Scan for the cell matching the given text and deliver its (x, y) coordinate at center. 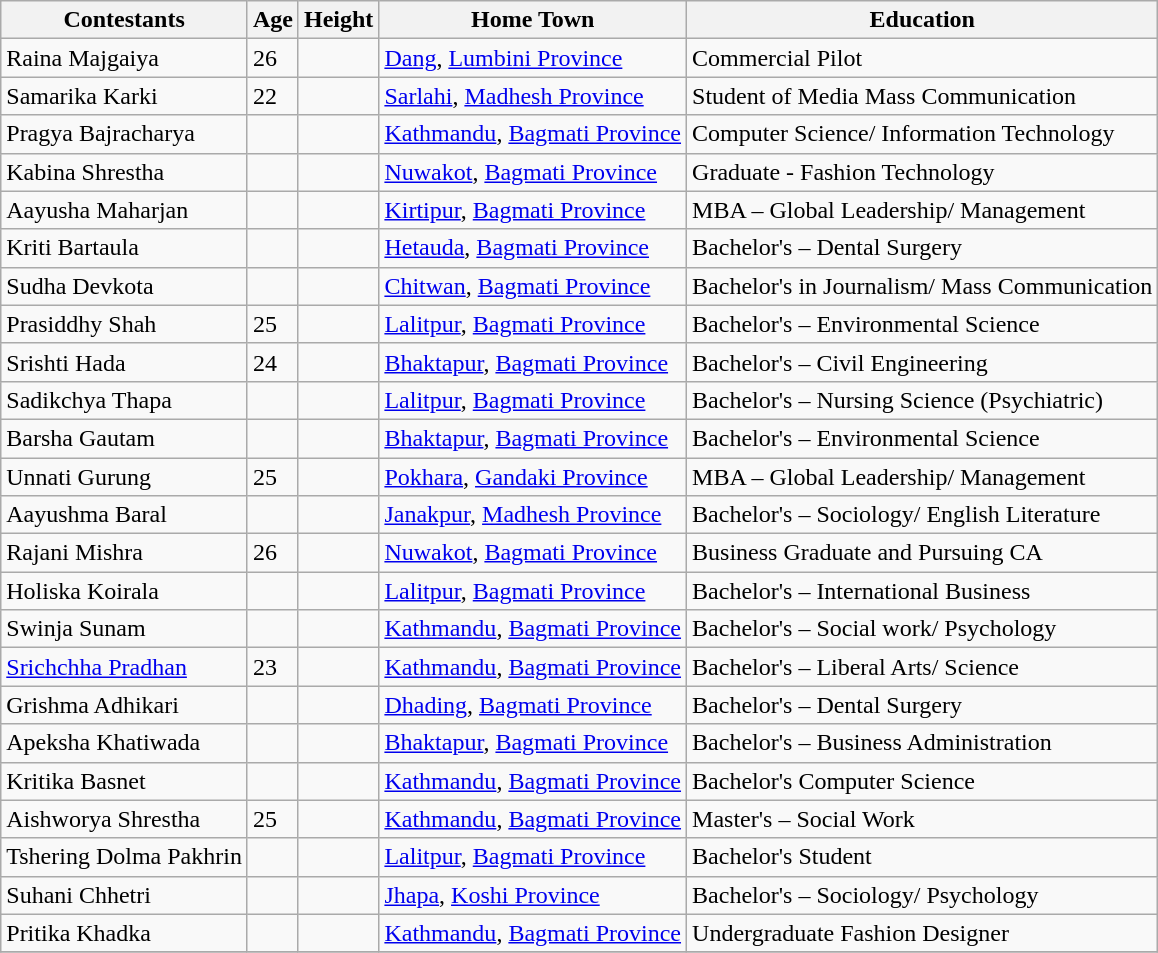
Pragya Bajracharya (124, 134)
Education (922, 20)
Contestants (124, 20)
Swinja Sunam (124, 629)
Bachelor's – Liberal Arts/ Science (922, 667)
22 (272, 96)
Student of Media Mass Communication (922, 96)
Tshering Dolma Pakhrin (124, 857)
Kabina Shrestha (124, 172)
Rajani Mishra (124, 553)
Bachelor's Computer Science (922, 781)
Bachelor's – Civil Engineering (922, 362)
Samarika Karki (124, 96)
Prasiddhy Shah (124, 324)
Hetauda, Bagmati Province (533, 248)
Kirtipur, Bagmati Province (533, 210)
Janakpur, Madhesh Province (533, 515)
Height (338, 20)
Bachelor's – International Business (922, 591)
Master's – Social Work (922, 819)
Srishti Hada (124, 362)
Jhapa, Koshi Province (533, 895)
Sadikchya Thapa (124, 400)
Chitwan, Bagmati Province (533, 286)
Dhading, Bagmati Province (533, 705)
Home Town (533, 20)
Pritika Khadka (124, 933)
Pokhara, Gandaki Province (533, 477)
Kriti Bartaula (124, 248)
Sarlahi, Madhesh Province (533, 96)
Sudha Devkota (124, 286)
Aayusha Maharjan (124, 210)
23 (272, 667)
Aishworya Shrestha (124, 819)
Barsha Gautam (124, 438)
Bachelor's – Business Administration (922, 743)
Bachelor's – Sociology/ English Literature (922, 515)
Bachelor's Student (922, 857)
Graduate - Fashion Technology (922, 172)
Bachelor's – Nursing Science (Psychiatric) (922, 400)
Suhani Chhetri (124, 895)
Bachelor's – Sociology/ Psychology (922, 895)
Computer Science/ Information Technology (922, 134)
Holiska Koirala (124, 591)
24 (272, 362)
Commercial Pilot (922, 58)
Bachelor's in Journalism/ Mass Communication (922, 286)
Grishma Adhikari (124, 705)
Unnati Gurung (124, 477)
Dang, Lumbini Province (533, 58)
Bachelor's – Social work/ Psychology (922, 629)
Kritika Basnet (124, 781)
Raina Majgaiya (124, 58)
Undergraduate Fashion Designer (922, 933)
Business Graduate and Pursuing CA (922, 553)
Srichchha Pradhan (124, 667)
Apeksha Khatiwada (124, 743)
Aayushma Baral (124, 515)
Age (272, 20)
